From the cell containing the given text, extract its center point as (X, Y) coordinate. 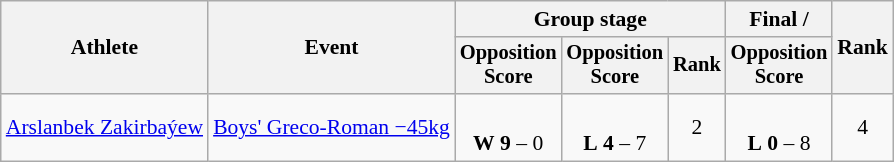
Final / (780, 19)
Group stage (590, 19)
Boys' Greco-Roman −45kg (332, 128)
W 9 – 0 (508, 128)
L 0 – 8 (780, 128)
4 (862, 128)
2 (697, 128)
Athlete (104, 48)
L 4 – 7 (614, 128)
Event (332, 48)
Arslanbek Zakirbaýew (104, 128)
